Provide the [X, Y] coordinate of the cell's center where the given text is located.  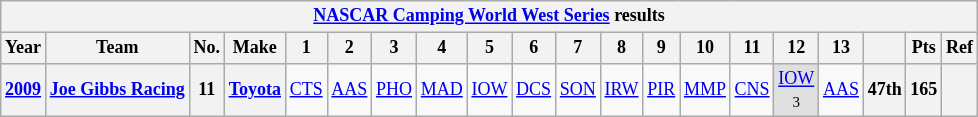
Pts [924, 48]
NASCAR Camping World West Series results [490, 16]
8 [622, 48]
SON [578, 90]
Make [254, 48]
2009 [24, 90]
PIR [662, 90]
7 [578, 48]
1 [306, 48]
47th [884, 90]
Toyota [254, 90]
12 [796, 48]
IRW [622, 90]
MAD [442, 90]
2 [350, 48]
5 [490, 48]
9 [662, 48]
CTS [306, 90]
MMP [706, 90]
DCS [534, 90]
10 [706, 48]
6 [534, 48]
No. [206, 48]
IOW [490, 90]
IOW 3 [796, 90]
CNS [752, 90]
Team [117, 48]
4 [442, 48]
PHO [394, 90]
Ref [960, 48]
13 [842, 48]
165 [924, 90]
3 [394, 48]
Year [24, 48]
Joe Gibbs Racing [117, 90]
